Return (X, Y) of the center of cell containing provided text 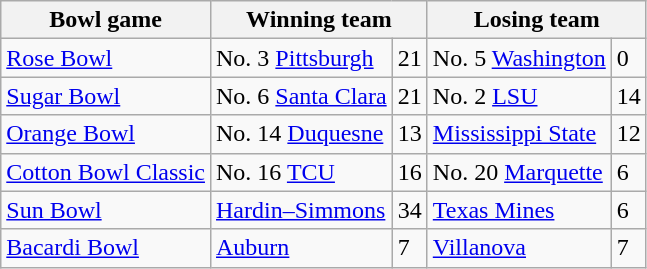
Orange Bowl (106, 134)
Bacardi Bowl (106, 248)
Rose Bowl (106, 58)
Bowl game (106, 20)
Auburn (301, 248)
Winning team (318, 20)
No. 16 TCU (301, 172)
13 (410, 134)
No. 20 Marquette (519, 172)
12 (628, 134)
Sun Bowl (106, 210)
No. 14 Duquesne (301, 134)
No. 6 Santa Clara (301, 96)
14 (628, 96)
Mississippi State (519, 134)
Sugar Bowl (106, 96)
Losing team (536, 20)
Cotton Bowl Classic (106, 172)
34 (410, 210)
Texas Mines (519, 210)
0 (628, 58)
No. 2 LSU (519, 96)
No. 3 Pittsburgh (301, 58)
Villanova (519, 248)
Hardin–Simmons (301, 210)
No. 5 Washington (519, 58)
16 (410, 172)
